Locate the cell with the specified text and output its (X, Y) center coordinate. 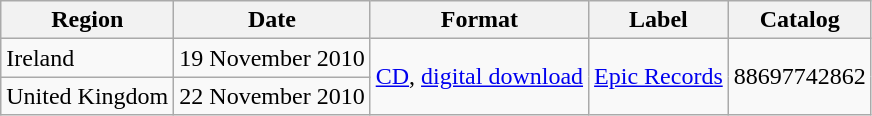
22 November 2010 (272, 96)
United Kingdom (88, 96)
Format (479, 20)
Epic Records (659, 77)
Catalog (800, 20)
Label (659, 20)
Region (88, 20)
Date (272, 20)
88697742862 (800, 77)
CD, digital download (479, 77)
Ireland (88, 58)
19 November 2010 (272, 58)
